From the cell containing the given text, extract its center point as (x, y) coordinate. 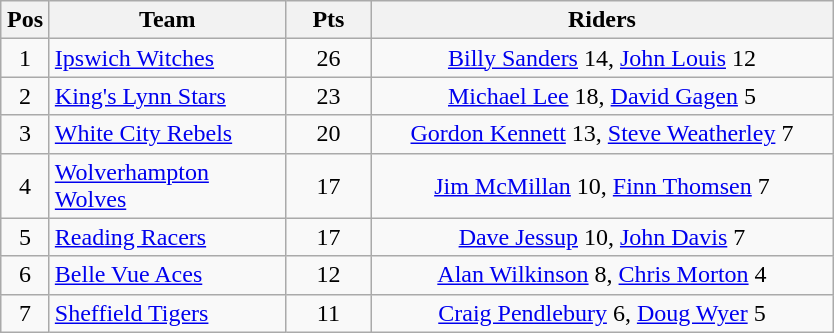
7 (26, 313)
Team (167, 20)
Jim McMillan 10, Finn Thomsen 7 (602, 186)
3 (26, 134)
King's Lynn Stars (167, 96)
2 (26, 96)
20 (328, 134)
Reading Racers (167, 237)
23 (328, 96)
Pos (26, 20)
6 (26, 275)
Billy Sanders 14, John Louis 12 (602, 58)
Gordon Kennett 13, Steve Weatherley 7 (602, 134)
Wolverhampton Wolves (167, 186)
White City Rebels (167, 134)
Ipswich Witches (167, 58)
26 (328, 58)
Riders (602, 20)
Craig Pendlebury 6, Doug Wyer 5 (602, 313)
4 (26, 186)
5 (26, 237)
Alan Wilkinson 8, Chris Morton 4 (602, 275)
12 (328, 275)
11 (328, 313)
Belle Vue Aces (167, 275)
Michael Lee 18, David Gagen 5 (602, 96)
1 (26, 58)
Dave Jessup 10, John Davis 7 (602, 237)
Sheffield Tigers (167, 313)
Pts (328, 20)
